Scan for the cell matching the given text and deliver its [x, y] coordinate at center. 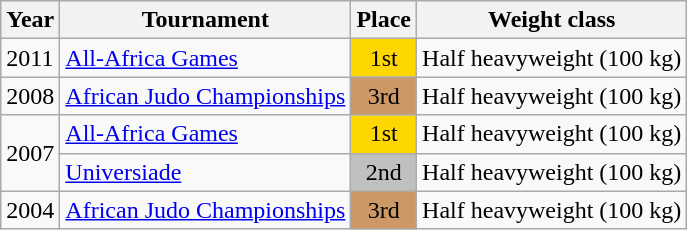
Weight class [552, 20]
2007 [30, 153]
Place [384, 20]
Tournament [206, 20]
2004 [30, 210]
2nd [384, 172]
2011 [30, 58]
Universiade [206, 172]
2008 [30, 96]
Year [30, 20]
